Pinpoint the cell where the given text exists, returning its [x, y] midpoint coordinate. 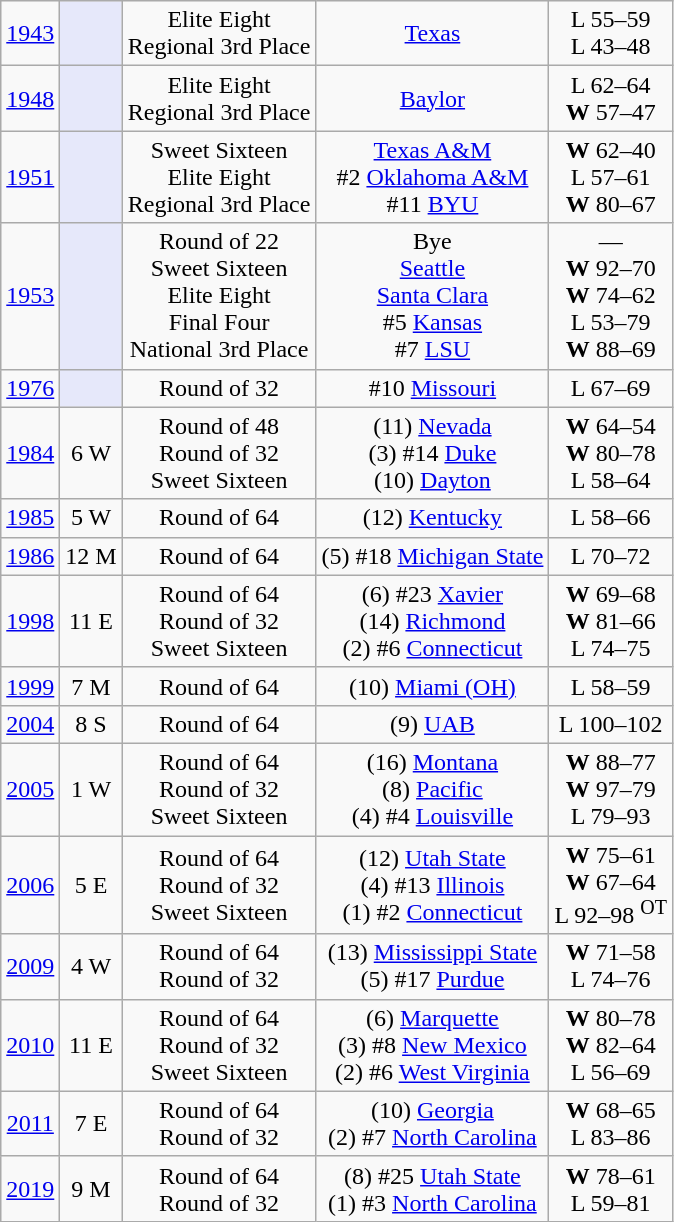
4 W [91, 966]
1951 [30, 177]
2004 [30, 724]
1984 [30, 453]
(9) UAB [432, 724]
5 W [91, 518]
1999 [30, 686]
L 70–72 [611, 556]
Round of 32 [219, 388]
2005 [30, 789]
L 55–59L 43–48 [611, 34]
7 M [91, 686]
L 58–59 [611, 686]
1 W [91, 789]
2009 [30, 966]
7 E [91, 1124]
5 E [91, 886]
2006 [30, 886]
(12) Kentucky [432, 518]
(8) #25 Utah State(1) #3 North Carolina [432, 1188]
Round of 22Sweet SixteenElite EightFinal FourNational 3rd Place [219, 296]
6 W [91, 453]
(11) Nevada(3) #14 Duke(10) Dayton [432, 453]
2010 [30, 1045]
12 M [91, 556]
1953 [30, 296]
W 62–40L 57–61W 80–67 [611, 177]
(10) Miami (OH) [432, 686]
W 88–77W 97–79L 79–93 [611, 789]
L 100–102 [611, 724]
W 80–78W 82–64L 56–69 [611, 1045]
—W 92–70W 74–62L 53–79W 88–69 [611, 296]
Sweet SixteenElite EightRegional 3rd Place [219, 177]
L 62–64W 57–47 [611, 98]
#10 Missouri [432, 388]
8 S [91, 724]
(10) Georgia(2) #7 North Carolina [432, 1124]
W 64–54W 80–78L 58–64 [611, 453]
(13) Mississippi State(5) #17 Purdue [432, 966]
Round of 48Round of 32Sweet Sixteen [219, 453]
(12) Utah State(4) #13 Illinois(1) #2 Connecticut [432, 886]
Texas [432, 34]
L 67–69 [611, 388]
1976 [30, 388]
(5) #18 Michigan State [432, 556]
9 M [91, 1188]
1943 [30, 34]
W 69–68W 81–66L 74–75 [611, 621]
1985 [30, 518]
W 71–58L 74–76 [611, 966]
2011 [30, 1124]
(6) #23 Xavier(14) Richmond(2) #6 Connecticut [432, 621]
Baylor [432, 98]
(6) Marquette(3) #8 New Mexico(2) #6 West Virginia [432, 1045]
(16) Montana(8) Pacific(4) #4 Louisville [432, 789]
2019 [30, 1188]
Texas A&M#2 Oklahoma A&M#11 BYU [432, 177]
1948 [30, 98]
L 58–66 [611, 518]
1998 [30, 621]
ByeSeattleSanta Clara#5 Kansas#7 LSU [432, 296]
W 78–61L 59–81 [611, 1188]
W 75–61W 67–64L 92–98 OT [611, 886]
W 68–65L 83–86 [611, 1124]
1986 [30, 556]
